Search for the cell housing the specified text and yield its (X, Y) center coordinate. 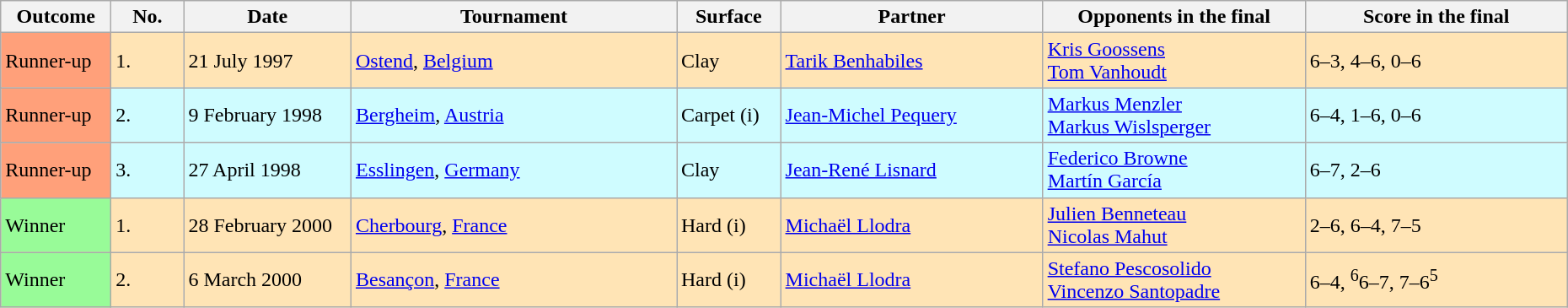
6–7, 2–6 (1436, 170)
Partner (912, 17)
21 July 1997 (268, 61)
Jean-Michel Pequery (912, 115)
Stefano Pescosolido Vincenzo Santopadre (1173, 280)
No. (148, 17)
Tournament (513, 17)
6–3, 4–6, 0–6 (1436, 61)
Esslingen, Germany (513, 170)
27 April 1998 (268, 170)
Julien Benneteau Nicolas Mahut (1173, 224)
9 February 1998 (268, 115)
6–4, 1–6, 0–6 (1436, 115)
Besançon, France (513, 280)
Date (268, 17)
Bergheim, Austria (513, 115)
Cherbourg, France (513, 224)
6 March 2000 (268, 280)
2–6, 6–4, 7–5 (1436, 224)
Score in the final (1436, 17)
Markus Menzler Markus Wislsperger (1173, 115)
Surface (728, 17)
28 February 2000 (268, 224)
Ostend, Belgium (513, 61)
6–4, 66–7, 7–65 (1436, 280)
Kris Goossens Tom Vanhoudt (1173, 61)
Outcome (56, 17)
Federico Browne Martín García (1173, 170)
3. (148, 170)
Carpet (i) (728, 115)
Jean-René Lisnard (912, 170)
Tarik Benhabiles (912, 61)
Opponents in the final (1173, 17)
